Extract the (X, Y) coordinate from the center of the cell holding the provided text.  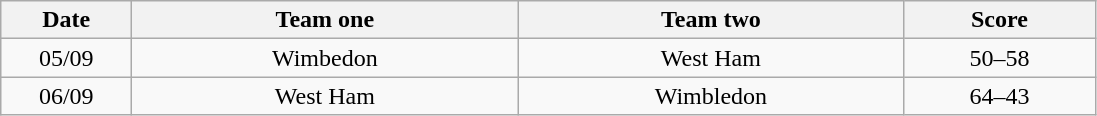
Date (66, 20)
06/09 (66, 96)
05/09 (66, 58)
Wimbedon (325, 58)
64–43 (1000, 96)
Team two (711, 20)
Team one (325, 20)
Wimbledon (711, 96)
50–58 (1000, 58)
Score (1000, 20)
